Find where the given text appears and provide that cell's center as [x, y] coordinate. 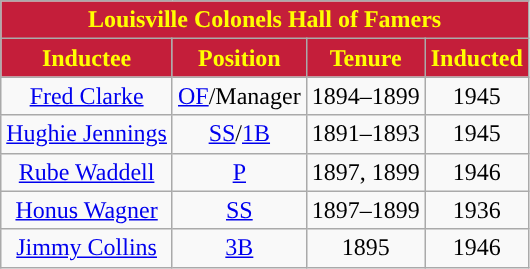
Rube Waddell [87, 172]
1936 [476, 210]
Position [239, 58]
Hughie Jennings [87, 134]
Honus Wagner [87, 210]
1897, 1899 [366, 172]
Inducted [476, 58]
3B [239, 248]
SS/1B [239, 134]
Tenure [366, 58]
1895 [366, 248]
Inductee [87, 58]
Fred Clarke [87, 96]
1894–1899 [366, 96]
1897–1899 [366, 210]
1891–1893 [366, 134]
OF/Manager [239, 96]
P [239, 172]
Louisville Colonels Hall of Famers [265, 20]
SS [239, 210]
Jimmy Collins [87, 248]
